Output the (X, Y) coordinate of the center of the cell containing the given text.  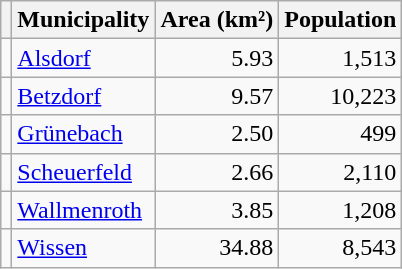
9.57 (217, 96)
2.66 (217, 172)
8,543 (340, 248)
1,513 (340, 58)
3.85 (217, 210)
2,110 (340, 172)
5.93 (217, 58)
2.50 (217, 134)
Scheuerfeld (84, 172)
1,208 (340, 210)
Wissen (84, 248)
Wallmenroth (84, 210)
Alsdorf (84, 58)
Population (340, 20)
Area (km²) (217, 20)
Betzdorf (84, 96)
Municipality (84, 20)
Grünebach (84, 134)
499 (340, 134)
10,223 (340, 96)
34.88 (217, 248)
